Output the [X, Y] coordinate of the center of the cell containing the given text.  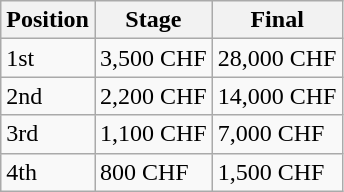
2nd [48, 96]
1st [48, 58]
1,100 CHF [153, 134]
14,000 CHF [277, 96]
3,500 CHF [153, 58]
28,000 CHF [277, 58]
Stage [153, 20]
800 CHF [153, 172]
Position [48, 20]
Final [277, 20]
4th [48, 172]
7,000 CHF [277, 134]
2,200 CHF [153, 96]
1,500 CHF [277, 172]
3rd [48, 134]
